Return the [X, Y] coordinate for the center point of the cell that contains the specified text.  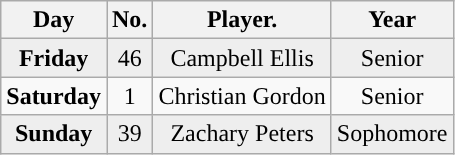
Year [392, 20]
Friday [54, 58]
No. [129, 20]
Campbell Ellis [242, 58]
Zachary Peters [242, 134]
39 [129, 134]
Day [54, 20]
Player. [242, 20]
Saturday [54, 96]
Sunday [54, 134]
46 [129, 58]
Christian Gordon [242, 96]
1 [129, 96]
Sophomore [392, 134]
